Determine the [x, y] coordinate at the center of the cell enclosing the given text.  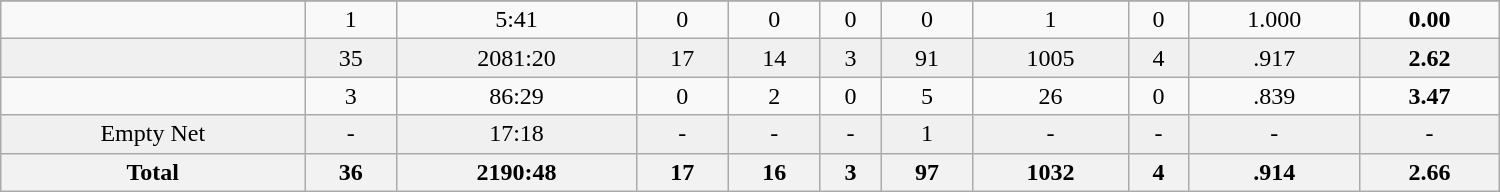
16 [774, 172]
5 [927, 96]
3.47 [1430, 96]
2.62 [1430, 58]
1032 [1050, 172]
17:18 [516, 134]
36 [351, 172]
2.66 [1430, 172]
91 [927, 58]
.917 [1274, 58]
86:29 [516, 96]
.839 [1274, 96]
.914 [1274, 172]
97 [927, 172]
5:41 [516, 20]
1.000 [1274, 20]
1005 [1050, 58]
14 [774, 58]
Empty Net [153, 134]
Total [153, 172]
2190:48 [516, 172]
26 [1050, 96]
2 [774, 96]
35 [351, 58]
0.00 [1430, 20]
2081:20 [516, 58]
